Determine the (x, y) coordinate at the center of the cell enclosing the given text.  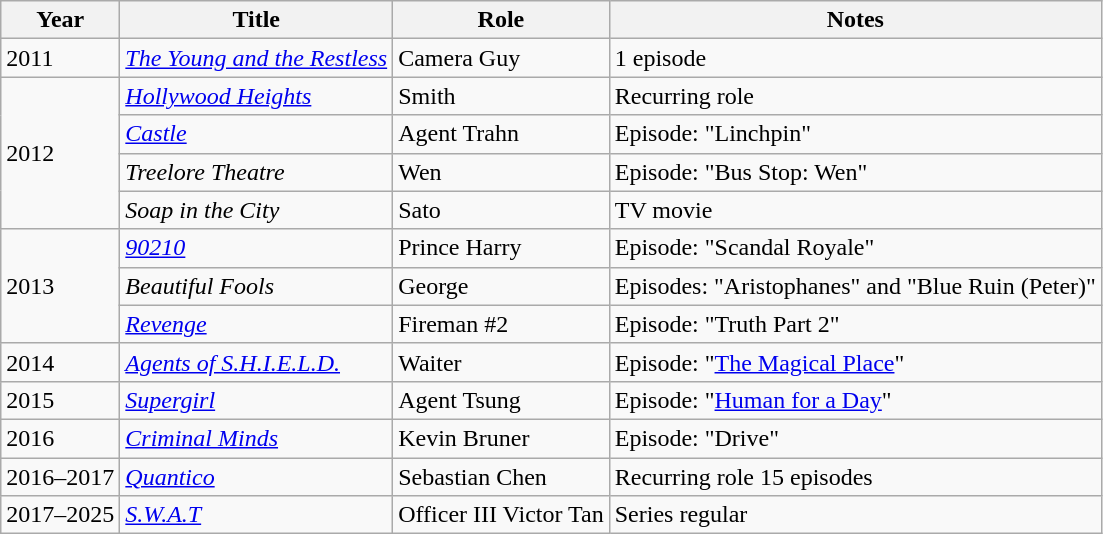
Wen (502, 172)
2015 (60, 400)
2013 (60, 286)
Revenge (256, 324)
S.W.A.T (256, 515)
Waiter (502, 362)
Camera Guy (502, 58)
Treelore Theatre (256, 172)
Smith (502, 96)
Criminal Minds (256, 438)
Episode: "Linchpin" (855, 134)
Sebastian Chen (502, 477)
1 episode (855, 58)
Sato (502, 210)
Kevin Bruner (502, 438)
90210 (256, 248)
Series regular (855, 515)
Episode: "Drive" (855, 438)
Notes (855, 20)
Agent Trahn (502, 134)
Recurring role (855, 96)
Prince Harry (502, 248)
Episode: "Human for a Day" (855, 400)
Episodes: "Aristophanes" and "Blue Ruin (Peter)" (855, 286)
Role (502, 20)
Castle (256, 134)
Recurring role 15 episodes (855, 477)
2012 (60, 153)
The Young and the Restless (256, 58)
Quantico (256, 477)
2014 (60, 362)
Episode: "Bus Stop: Wen" (855, 172)
Episode: "Truth Part 2" (855, 324)
Agents of S.H.I.E.L.D. (256, 362)
TV movie (855, 210)
2011 (60, 58)
George (502, 286)
Episode: "The Magical Place" (855, 362)
Soap in the City (256, 210)
Episode: "Scandal Royale" (855, 248)
Supergirl (256, 400)
Hollywood Heights (256, 96)
Fireman #2 (502, 324)
Agent Tsung (502, 400)
Beautiful Fools (256, 286)
Title (256, 20)
Officer III Victor Tan (502, 515)
Year (60, 20)
2017–2025 (60, 515)
2016–2017 (60, 477)
2016 (60, 438)
